Search for the cell housing the specified text and yield its (X, Y) center coordinate. 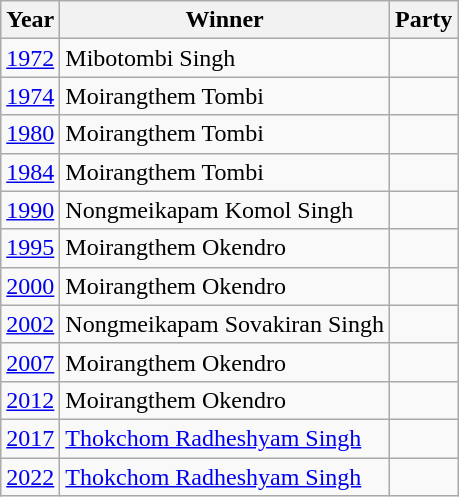
2017 (30, 438)
1995 (30, 248)
Nongmeikapam Komol Singh (225, 210)
2012 (30, 400)
1972 (30, 58)
Mibotombi Singh (225, 58)
1984 (30, 172)
1990 (30, 210)
1974 (30, 96)
1980 (30, 134)
Nongmeikapam Sovakiran Singh (225, 324)
2000 (30, 286)
Year (30, 20)
Party (424, 20)
Winner (225, 20)
2002 (30, 324)
2022 (30, 477)
2007 (30, 362)
